Search for the cell housing the specified text and yield its (x, y) center coordinate. 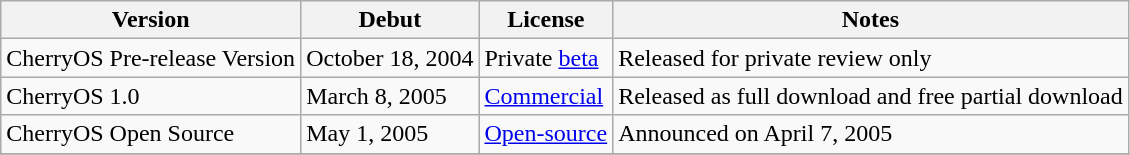
Announced on April 7, 2005 (871, 134)
CherryOS Pre-release Version (151, 58)
Notes (871, 20)
License (546, 20)
Version (151, 20)
Released as full download and free partial download (871, 96)
Open-source (546, 134)
Debut (390, 20)
CherryOS Open Source (151, 134)
CherryOS 1.0 (151, 96)
May 1, 2005 (390, 134)
October 18, 2004 (390, 58)
Commercial (546, 96)
Released for private review only (871, 58)
Private beta (546, 58)
March 8, 2005 (390, 96)
